Scan for the cell matching the given text and deliver its (x, y) coordinate at center. 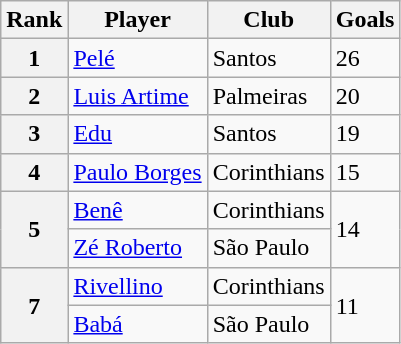
15 (365, 172)
7 (34, 305)
Rank (34, 20)
11 (365, 305)
5 (34, 229)
1 (34, 58)
Paulo Borges (138, 172)
Goals (365, 20)
Luis Artime (138, 96)
Zé Roberto (138, 248)
Club (268, 20)
Pelé (138, 58)
Babá (138, 324)
20 (365, 96)
19 (365, 134)
2 (34, 96)
Player (138, 20)
3 (34, 134)
Benê (138, 210)
Rivellino (138, 286)
4 (34, 172)
14 (365, 229)
26 (365, 58)
Edu (138, 134)
Palmeiras (268, 96)
